From the cell containing the given text, extract its center point as (X, Y) coordinate. 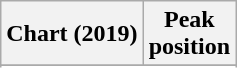
Chart (2019) (72, 34)
Peakposition (189, 34)
